Return [X, Y] of the center of cell containing provided text 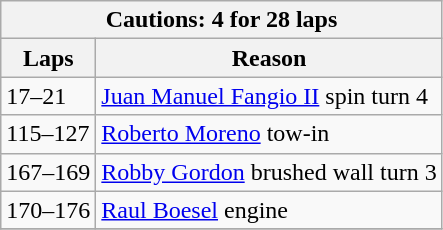
Reason [269, 58]
Juan Manuel Fangio II spin turn 4 [269, 96]
115–127 [48, 134]
Cautions: 4 for 28 laps [222, 20]
17–21 [48, 96]
Raul Boesel engine [269, 210]
170–176 [48, 210]
167–169 [48, 172]
Robby Gordon brushed wall turn 3 [269, 172]
Roberto Moreno tow-in [269, 134]
Laps [48, 58]
